Output the (x, y) coordinate of the center of the cell containing the given text.  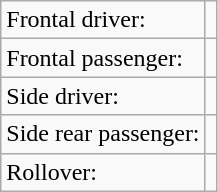
Side rear passenger: (103, 134)
Side driver: (103, 96)
Frontal passenger: (103, 58)
Frontal driver: (103, 20)
Rollover: (103, 172)
